Extract the [X, Y] coordinate from the center of the cell holding the provided text.  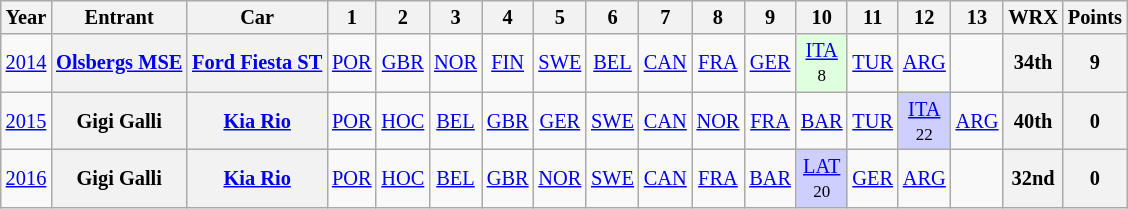
Olsbergs MSE [119, 63]
8 [718, 17]
2014 [26, 63]
FIN [508, 63]
6 [612, 17]
ITA8 [822, 63]
Ford Fiesta ST [257, 63]
34th [1033, 63]
2015 [26, 121]
Points [1095, 17]
11 [872, 17]
32nd [1033, 178]
2 [402, 17]
10 [822, 17]
13 [978, 17]
7 [666, 17]
LAT20 [822, 178]
12 [924, 17]
WRX [1033, 17]
40th [1033, 121]
Car [257, 17]
2016 [26, 178]
Year [26, 17]
3 [456, 17]
4 [508, 17]
1 [352, 17]
ITA22 [924, 121]
Entrant [119, 17]
5 [560, 17]
